Capture the cell that displays the provided text and extract its (x, y) central coordinate. 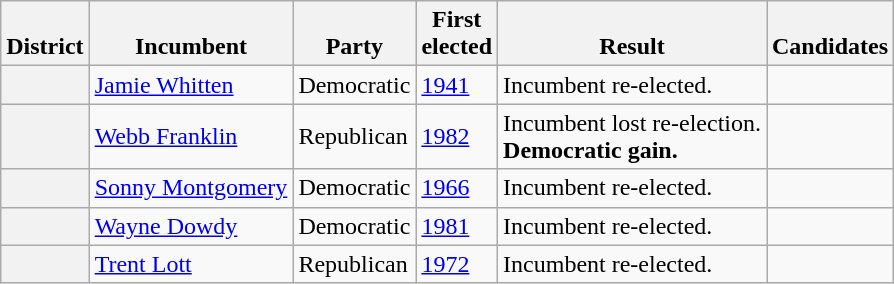
1966 (457, 188)
Incumbent lost re-election.Democratic gain. (632, 136)
Candidates (830, 34)
District (45, 34)
Result (632, 34)
Party (354, 34)
1972 (457, 264)
Firstelected (457, 34)
Sonny Montgomery (191, 188)
1981 (457, 226)
1982 (457, 136)
Trent Lott (191, 264)
Jamie Whitten (191, 85)
1941 (457, 85)
Wayne Dowdy (191, 226)
Webb Franklin (191, 136)
Incumbent (191, 34)
